Provide the (x, y) coordinate of the cell's center where the given text is located.  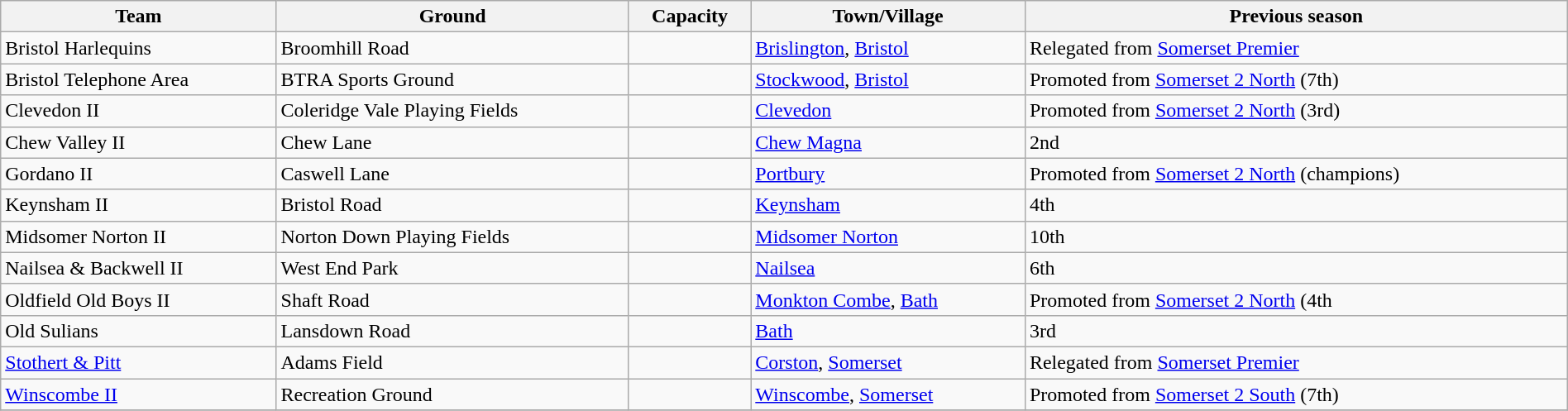
3rd (1296, 331)
Clevedon (888, 111)
6th (1296, 268)
Bristol Road (452, 205)
Lansdown Road (452, 331)
Portbury (888, 174)
Chew Lane (452, 142)
Midsomer Norton II (139, 237)
Stockwood, Bristol (888, 79)
Nailsea & Backwell II (139, 268)
Brislington, Bristol (888, 48)
Promoted from Somerset 2 North (7th) (1296, 79)
Capacity (690, 17)
Old Sulians (139, 331)
Midsomer Norton (888, 237)
Bath (888, 331)
2nd (1296, 142)
4th (1296, 205)
Coleridge Vale Playing Fields (452, 111)
10th (1296, 237)
Shaft Road (452, 299)
Nailsea (888, 268)
Chew Magna (888, 142)
Promoted from Somerset 2 North (3rd) (1296, 111)
Adams Field (452, 362)
Monkton Combe, Bath (888, 299)
Keynsham (888, 205)
Promoted from Somerset 2 South (7th) (1296, 394)
Bristol Telephone Area (139, 79)
Corston, Somerset (888, 362)
Bristol Harlequins (139, 48)
Gordano II (139, 174)
Promoted from Somerset 2 North (4th (1296, 299)
Stothert & Pitt (139, 362)
Recreation Ground (452, 394)
Town/Village (888, 17)
BTRA Sports Ground (452, 79)
Caswell Lane (452, 174)
Winscombe II (139, 394)
Keynsham II (139, 205)
West End Park (452, 268)
Promoted from Somerset 2 North (champions) (1296, 174)
Team (139, 17)
Clevedon II (139, 111)
Broomhill Road (452, 48)
Oldfield Old Boys II (139, 299)
Chew Valley II (139, 142)
Ground (452, 17)
Winscombe, Somerset (888, 394)
Norton Down Playing Fields (452, 237)
Previous season (1296, 17)
